Scan for the cell matching the given text and deliver its [X, Y] coordinate at center. 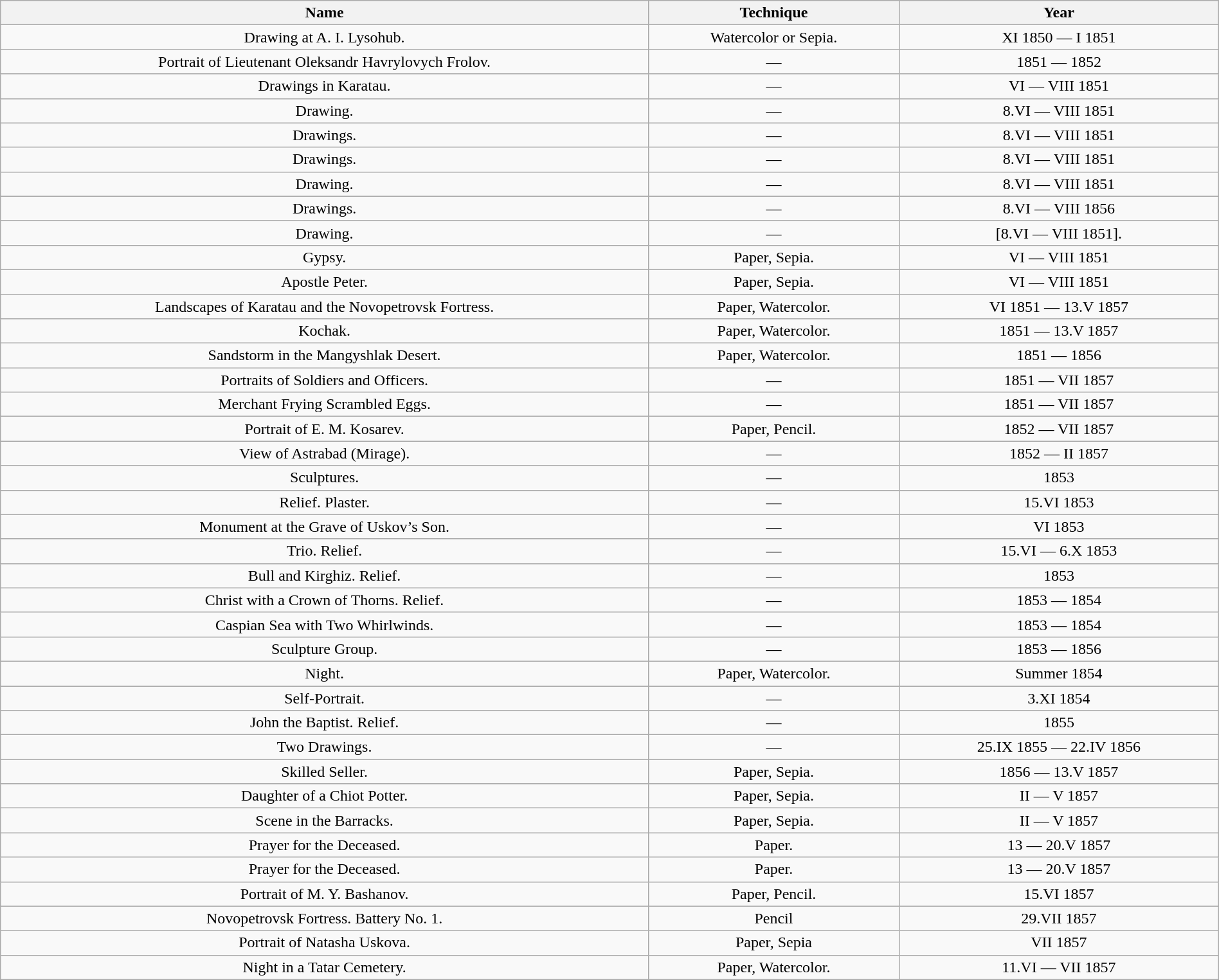
VI 1851 — 13.V 1857 [1060, 307]
8.VI — VIII 1856 [1060, 208]
Merchant Frying Scrambled Eggs. [325, 404]
Trio. Relief. [325, 551]
3.XI 1854 [1060, 698]
Self-Portrait. [325, 698]
1851 — 1852 [1060, 62]
1851 — 13.V 1857 [1060, 331]
Name [325, 13]
Landscapes of Karatau and the Novopetrovsk Fortress. [325, 307]
VI 1853 [1060, 527]
Drawing at A. I. Lysohub. [325, 37]
Kochak. [325, 331]
Christ with a Crown of Thorns. Relief. [325, 600]
Drawings in Karatau. [325, 86]
View of Astrabad (Mirage). [325, 453]
1853 — 1856 [1060, 649]
15.VI — 6.X 1853 [1060, 551]
Technique [773, 13]
Bull and Kirghiz. Relief. [325, 576]
1856 — 13.V 1857 [1060, 772]
Novopetrovsk Fortress. Battery No. 1. [325, 918]
Portraits of Soldiers and Officers. [325, 380]
VII 1857 [1060, 943]
Portrait of Lieutenant Oleksandr Havrylovych Frolov. [325, 62]
Relief. Plaster. [325, 502]
Apostle Peter. [325, 282]
Two Drawings. [325, 747]
29.VII 1857 [1060, 918]
Portrait of E. M. Kosarev. [325, 429]
25.IX 1855 — 22.IV 1856 [1060, 747]
15.VI 1853 [1060, 502]
Night. [325, 673]
John the Baptist. Relief. [325, 723]
XI 1850 — I 1851 [1060, 37]
Summer 1854 [1060, 673]
[8.VI — VIII 1851]. [1060, 233]
Year [1060, 13]
Scene in the Barracks. [325, 821]
Portrait of Natasha Uskova. [325, 943]
1852 — VII 1857 [1060, 429]
Monument at the Grave of Uskov’s Son. [325, 527]
1851 — 1856 [1060, 356]
Skilled Seller. [325, 772]
Sculptures. [325, 478]
Portrait of M. Y. Bashanov. [325, 894]
Paper, Sepia [773, 943]
Night in a Tatar Cemetery. [325, 967]
11.VI — VII 1857 [1060, 967]
Sandstorm in the Mangyshlak Desert. [325, 356]
Caspian Sea with Two Whirlwinds. [325, 624]
Watercolor or Sepia. [773, 37]
Gypsy. [325, 257]
Daughter of a Chiot Potter. [325, 796]
15.VI 1857 [1060, 894]
1852 — II 1857 [1060, 453]
1855 [1060, 723]
Pencil [773, 918]
Sculpture Group. [325, 649]
